Return (x, y) of the center of cell containing provided text 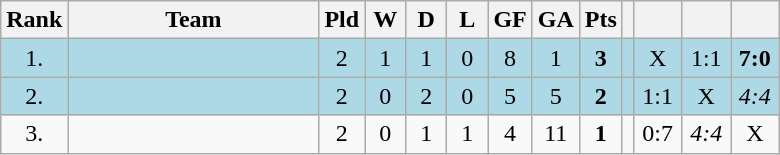
Rank (34, 20)
8 (510, 58)
GA (556, 20)
W (386, 20)
GF (510, 20)
0:7 (658, 134)
4 (510, 134)
1. (34, 58)
3. (34, 134)
Pld (342, 20)
3 (600, 58)
D (426, 20)
11 (556, 134)
7:0 (756, 58)
L (468, 20)
Pts (600, 20)
Team (194, 20)
2. (34, 96)
